Return the [X, Y] coordinate for the center point of the cell that contains the specified text.  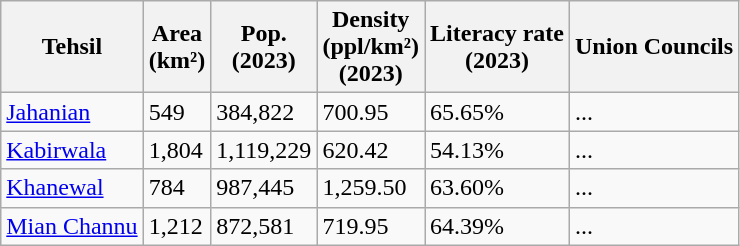
Density(ppl/km²)(2023) [371, 47]
620.42 [371, 150]
549 [177, 112]
1,212 [177, 226]
Kabirwala [72, 150]
1,259.50 [371, 188]
Union Councils [654, 47]
Tehsil [72, 47]
1,804 [177, 150]
719.95 [371, 226]
64.39% [498, 226]
Literacy rate(2023) [498, 47]
784 [177, 188]
Khanewal [72, 188]
Jahanian [72, 112]
Pop.(2023) [264, 47]
Mian Channu [72, 226]
384,822 [264, 112]
54.13% [498, 150]
700.95 [371, 112]
63.60% [498, 188]
Area(km²) [177, 47]
65.65% [498, 112]
872,581 [264, 226]
1,119,229 [264, 150]
987,445 [264, 188]
